From the cell containing the given text, extract its center point as [x, y] coordinate. 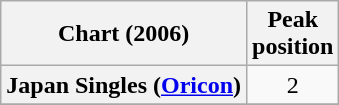
2 [293, 85]
Chart (2006) [124, 34]
Peakposition [293, 34]
Japan Singles (Oricon) [124, 85]
